Identify which cell holds the provided text, then report its (x, y) central coordinate. 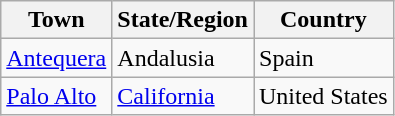
Palo Alto (56, 96)
Andalusia (183, 58)
United States (324, 96)
Antequera (56, 58)
State/Region (183, 20)
California (183, 96)
Spain (324, 58)
Country (324, 20)
Town (56, 20)
